Pinpoint the cell where the given text exists, returning its [x, y] midpoint coordinate. 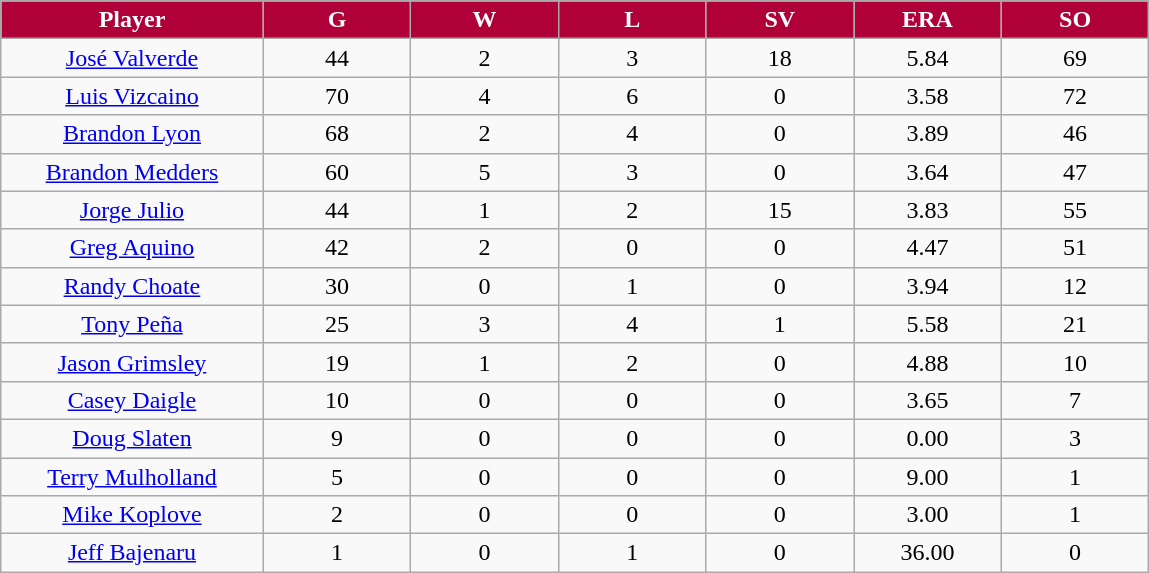
51 [1075, 248]
W [485, 20]
Mike Koplove [132, 515]
3.89 [928, 134]
36.00 [928, 553]
Casey Daigle [132, 400]
6 [632, 96]
Jeff Bajenaru [132, 553]
Tony Peña [132, 324]
42 [337, 248]
Greg Aquino [132, 248]
46 [1075, 134]
Player [132, 20]
72 [1075, 96]
9.00 [928, 477]
25 [337, 324]
9 [337, 438]
SO [1075, 20]
18 [780, 58]
Luis Vizcaino [132, 96]
3.64 [928, 172]
3.65 [928, 400]
3.00 [928, 515]
70 [337, 96]
0.00 [928, 438]
19 [337, 362]
30 [337, 286]
Brandon Medders [132, 172]
5.84 [928, 58]
3.94 [928, 286]
15 [780, 210]
3.83 [928, 210]
4.47 [928, 248]
4.88 [928, 362]
G [337, 20]
SV [780, 20]
60 [337, 172]
47 [1075, 172]
Jason Grimsley [132, 362]
68 [337, 134]
Terry Mulholland [132, 477]
55 [1075, 210]
7 [1075, 400]
José Valverde [132, 58]
Doug Slaten [132, 438]
L [632, 20]
12 [1075, 286]
5.58 [928, 324]
Jorge Julio [132, 210]
Randy Choate [132, 286]
21 [1075, 324]
ERA [928, 20]
69 [1075, 58]
3.58 [928, 96]
Brandon Lyon [132, 134]
